Return (x, y) of the center of cell containing provided text 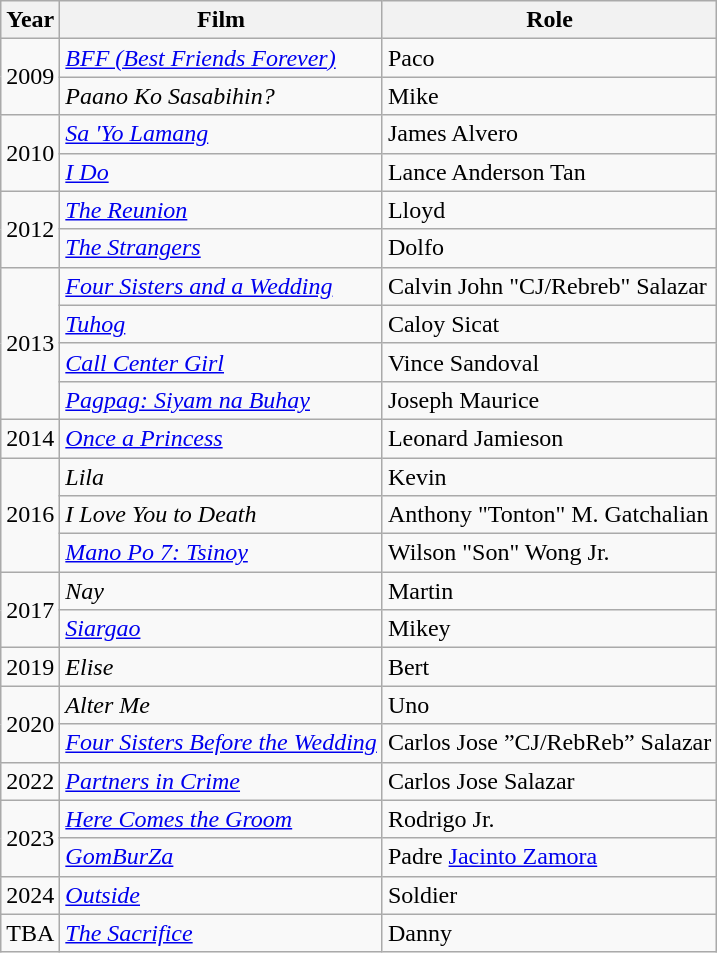
Lila (222, 477)
The Strangers (222, 248)
2009 (30, 77)
Carlos Jose Salazar (549, 781)
Carlos Jose ”CJ/RebReb” Salazar (549, 743)
Vince Sandoval (549, 362)
James Alvero (549, 134)
BFF (Best Friends Forever) (222, 58)
Lloyd (549, 210)
Martin (549, 591)
Alter Me (222, 705)
GomBurZa (222, 857)
2022 (30, 781)
2024 (30, 895)
2010 (30, 153)
Uno (549, 705)
Year (30, 20)
2023 (30, 838)
Lance Anderson Tan (549, 172)
I Do (222, 172)
Caloy Sicat (549, 324)
The Sacrifice (222, 933)
2019 (30, 667)
Mike (549, 96)
Joseph Maurice (549, 400)
Tuhog (222, 324)
2014 (30, 438)
Calvin John "CJ/Rebreb" Salazar (549, 286)
2016 (30, 515)
Four Sisters Before the Wedding (222, 743)
Call Center Girl (222, 362)
Kevin (549, 477)
The Reunion (222, 210)
Bert (549, 667)
Elise (222, 667)
Mano Po 7: Tsinoy (222, 553)
Outside (222, 895)
I Love You to Death (222, 515)
Anthony "Tonton" M. Gatchalian (549, 515)
Paano Ko Sasabihin? (222, 96)
Pagpag: Siyam na Buhay (222, 400)
Leonard Jamieson (549, 438)
2013 (30, 343)
Dolfo (549, 248)
TBA (30, 933)
Soldier (549, 895)
Padre Jacinto Zamora (549, 857)
2017 (30, 610)
Danny (549, 933)
Film (222, 20)
Role (549, 20)
Here Comes the Groom (222, 819)
2020 (30, 724)
Rodrigo Jr. (549, 819)
Partners in Crime (222, 781)
Wilson "Son" Wong Jr. (549, 553)
Four Sisters and a Wedding (222, 286)
Paco (549, 58)
Sa 'Yo Lamang (222, 134)
Mikey (549, 629)
2012 (30, 229)
Once a Princess (222, 438)
Nay (222, 591)
Siargao (222, 629)
